Identify which cell holds the provided text, then report its [x, y] central coordinate. 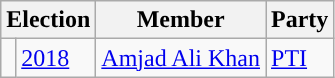
2018 [56, 58]
PTI [300, 58]
Election [48, 20]
Party [300, 20]
Member [181, 20]
Amjad Ali Khan [181, 58]
